Search for the cell housing the specified text and yield its (X, Y) center coordinate. 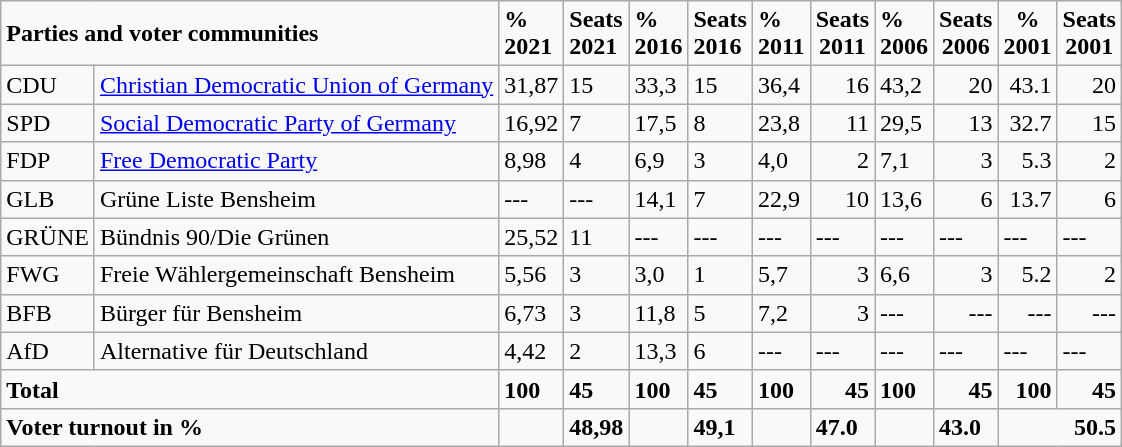
SPD (48, 123)
8 (720, 123)
5 (720, 313)
5.2 (1028, 275)
33,3 (658, 85)
%2016 (658, 34)
16 (842, 85)
Seats2001 (1089, 34)
13.7 (1028, 199)
CDU (48, 85)
Seats 2016 (720, 34)
GRÜNE (48, 237)
Alternative für Deutschland (296, 351)
50.5 (1060, 427)
%2011 (781, 34)
Parties and voter communities (250, 34)
36,4 (781, 85)
43,2 (904, 85)
13,6 (904, 199)
Grüne Liste Bensheim (296, 199)
Bürger für Bensheim (296, 313)
GLB (48, 199)
7,1 (904, 161)
23,8 (781, 123)
Social Democratic Party of Germany (296, 123)
7,2 (781, 313)
FWG (48, 275)
4,0 (781, 161)
4 (596, 161)
FDP (48, 161)
6,9 (658, 161)
6,6 (904, 275)
16,92 (532, 123)
Free Democratic Party (296, 161)
22,9 (781, 199)
17,5 (658, 123)
43.0 (966, 427)
13 (966, 123)
10 (842, 199)
%2021 (532, 34)
13,3 (658, 351)
29,5 (904, 123)
Voter turnout in % (250, 427)
Freie Wählergemeinschaft Bensheim (296, 275)
BFB (48, 313)
Christian Democratic Union of Germany (296, 85)
3,0 (658, 275)
31,87 (532, 85)
5.3 (1028, 161)
32.7 (1028, 123)
43.1 (1028, 85)
5,56 (532, 275)
1 (720, 275)
4,42 (532, 351)
5,7 (781, 275)
Seats2006 (966, 34)
Bündnis 90/Die Grünen (296, 237)
11,8 (658, 313)
25,52 (532, 237)
6,73 (532, 313)
8,98 (532, 161)
%2001 (1028, 34)
AfD (48, 351)
Total (250, 389)
%2006 (904, 34)
Seats2011 (842, 34)
14,1 (658, 199)
47.0 (842, 427)
49,1 (720, 427)
Seats2021 (596, 34)
48,98 (596, 427)
